Locate the cell with the specified text and output its (X, Y) center coordinate. 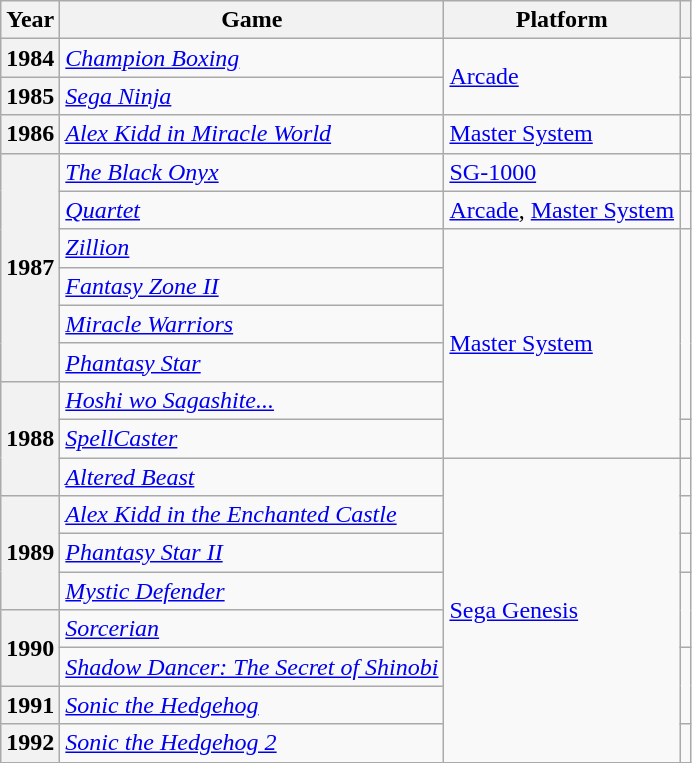
Alex Kidd in the Enchanted Castle (252, 515)
Game (252, 20)
SG-1000 (562, 172)
1986 (30, 134)
Platform (562, 20)
1985 (30, 96)
Mystic Defender (252, 591)
1984 (30, 58)
1988 (30, 438)
Quartet (252, 210)
1989 (30, 553)
1990 (30, 648)
Sonic the Hedgehog (252, 705)
Sega Ninja (252, 96)
SpellCaster (252, 438)
Alex Kidd in Miracle World (252, 134)
Arcade, Master System (562, 210)
The Black Onyx (252, 172)
Hoshi wo Sagashite... (252, 400)
Shadow Dancer: The Secret of Shinobi (252, 667)
Fantasy Zone II (252, 286)
Sonic the Hedgehog 2 (252, 743)
Altered Beast (252, 477)
Sorcerian (252, 629)
Arcade (562, 77)
Phantasy Star (252, 362)
1991 (30, 705)
1992 (30, 743)
Miracle Warriors (252, 324)
Zillion (252, 248)
Sega Genesis (562, 610)
1987 (30, 267)
Champion Boxing (252, 58)
Phantasy Star II (252, 553)
Year (30, 20)
